For the text-containing cell, return its midpoint in (x, y) coordinate format. 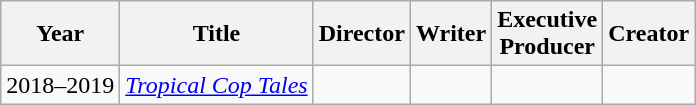
Director (362, 34)
2018–2019 (60, 85)
Writer (450, 34)
Creator (649, 34)
ExecutiveProducer (548, 34)
Title (216, 34)
Tropical Cop Tales (216, 85)
Year (60, 34)
